Capture the cell that displays the provided text and extract its (x, y) central coordinate. 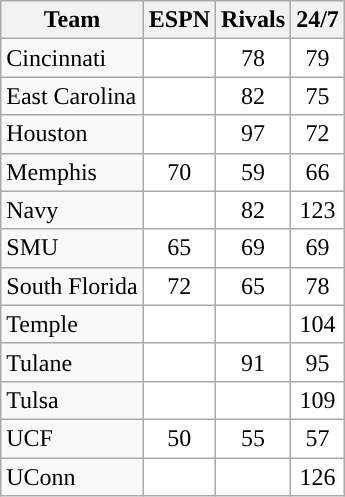
24/7 (318, 20)
Tulane (72, 362)
50 (179, 438)
104 (318, 324)
95 (318, 362)
Memphis (72, 172)
Temple (72, 324)
Cincinnati (72, 58)
Navy (72, 210)
109 (318, 400)
SMU (72, 248)
57 (318, 438)
126 (318, 477)
91 (254, 362)
70 (179, 172)
Tulsa (72, 400)
75 (318, 96)
Rivals (254, 20)
55 (254, 438)
South Florida (72, 286)
123 (318, 210)
UConn (72, 477)
Team (72, 20)
ESPN (179, 20)
59 (254, 172)
Houston (72, 134)
UCF (72, 438)
66 (318, 172)
79 (318, 58)
East Carolina (72, 96)
97 (254, 134)
